Find where the given text appears and provide that cell's center as (X, Y) coordinate. 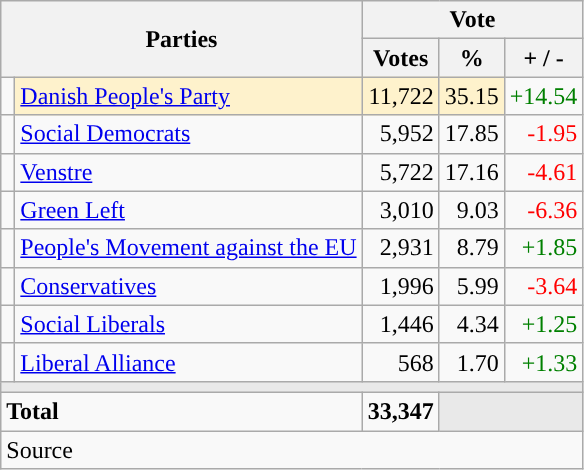
+1.25 (544, 324)
-6.36 (544, 210)
Venstre (188, 172)
2,931 (400, 248)
3,010 (400, 210)
33,347 (400, 411)
+1.85 (544, 248)
17.16 (472, 172)
Parties (182, 39)
35.15 (472, 96)
-3.64 (544, 286)
-1.95 (544, 134)
Total (182, 411)
+14.54 (544, 96)
568 (400, 362)
People's Movement against the EU (188, 248)
Vote (472, 20)
5,952 (400, 134)
5,722 (400, 172)
5.99 (472, 286)
-4.61 (544, 172)
Social Democrats (188, 134)
Source (292, 449)
9.03 (472, 210)
Social Liberals (188, 324)
+ / - (544, 58)
Conservatives (188, 286)
17.85 (472, 134)
% (472, 58)
+1.33 (544, 362)
11,722 (400, 96)
Danish People's Party (188, 96)
Green Left (188, 210)
1,996 (400, 286)
Liberal Alliance (188, 362)
8.79 (472, 248)
Votes (400, 58)
1,446 (400, 324)
4.34 (472, 324)
1.70 (472, 362)
